Output the (X, Y) coordinate of the center of the cell containing the given text.  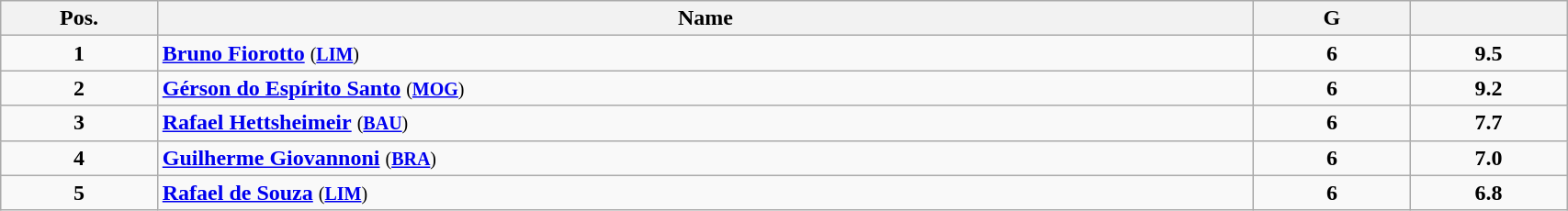
9.5 (1488, 53)
Bruno Fiorotto (LIM) (705, 53)
2 (79, 88)
4 (79, 158)
Guilherme Giovannoni (BRA) (705, 158)
7.7 (1488, 123)
Gérson do Espírito Santo (MOG) (705, 88)
1 (79, 53)
3 (79, 123)
9.2 (1488, 88)
5 (79, 193)
Name (705, 18)
Rafael Hettsheimeir (BAU) (705, 123)
Pos. (79, 18)
7.0 (1488, 158)
G (1332, 18)
6.8 (1488, 193)
Rafael de Souza (LIM) (705, 193)
